Provide the (x, y) coordinate of the cell's center where the given text is located.  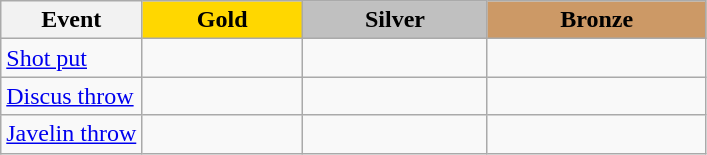
Gold (222, 20)
Shot put (72, 58)
Bronze (596, 20)
Discus throw (72, 96)
Javelin throw (72, 134)
Event (72, 20)
Silver (396, 20)
